Output the [X, Y] coordinate of the center of the cell containing the given text.  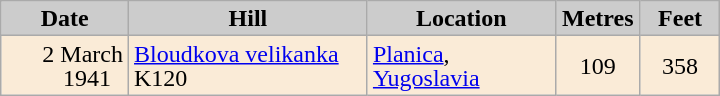
Date [65, 18]
358 [680, 66]
Metres [598, 18]
Bloudkova velikanka K120 [248, 66]
Location [461, 18]
Feet [680, 18]
2 March 1941 [65, 66]
Hill [248, 18]
Planica, Yugoslavia [461, 66]
109 [598, 66]
